Capture the cell that displays the provided text and extract its [X, Y] central coordinate. 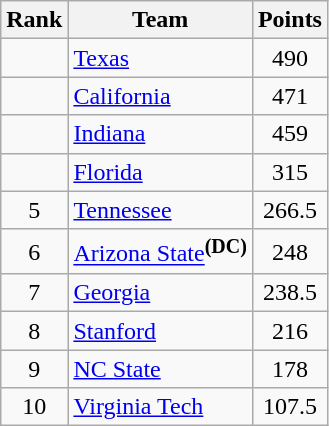
Florida [160, 172]
248 [290, 252]
6 [34, 252]
10 [34, 407]
Team [160, 20]
Indiana [160, 134]
Stanford [160, 331]
9 [34, 369]
216 [290, 331]
238.5 [290, 293]
Georgia [160, 293]
5 [34, 210]
459 [290, 134]
Points [290, 20]
Virginia Tech [160, 407]
490 [290, 58]
Texas [160, 58]
NC State [160, 369]
266.5 [290, 210]
Tennessee [160, 210]
8 [34, 331]
315 [290, 172]
7 [34, 293]
Arizona State(DC) [160, 252]
Rank [34, 20]
178 [290, 369]
107.5 [290, 407]
471 [290, 96]
California [160, 96]
